Output the [x, y] coordinate of the center of the cell containing the given text.  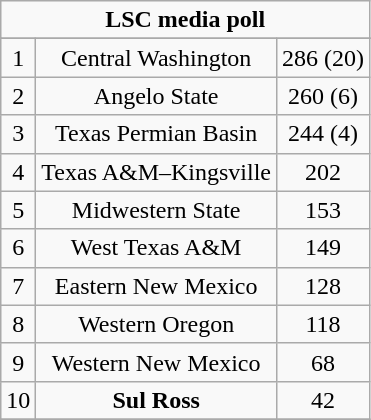
10 [18, 400]
3 [18, 134]
244 (4) [324, 134]
Midwestern State [156, 210]
Texas Permian Basin [156, 134]
153 [324, 210]
128 [324, 286]
2 [18, 96]
4 [18, 172]
7 [18, 286]
Sul Ross [156, 400]
Central Washington [156, 58]
42 [324, 400]
5 [18, 210]
Texas A&M–Kingsville [156, 172]
LSC media poll [186, 20]
8 [18, 324]
6 [18, 248]
West Texas A&M [156, 248]
Western Oregon [156, 324]
118 [324, 324]
Eastern New Mexico [156, 286]
Angelo State [156, 96]
1 [18, 58]
260 (6) [324, 96]
286 (20) [324, 58]
202 [324, 172]
Western New Mexico [156, 362]
9 [18, 362]
149 [324, 248]
68 [324, 362]
